Output the [x, y] coordinate of the center of the cell containing the given text.  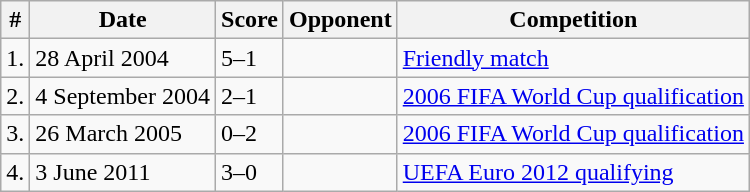
0–2 [250, 134]
28 April 2004 [123, 58]
4 September 2004 [123, 96]
2–1 [250, 96]
3 June 2011 [123, 172]
3. [16, 134]
4. [16, 172]
Friendly match [573, 58]
Opponent [340, 20]
# [16, 20]
5–1 [250, 58]
Competition [573, 20]
Date [123, 20]
Score [250, 20]
26 March 2005 [123, 134]
2. [16, 96]
3–0 [250, 172]
UEFA Euro 2012 qualifying [573, 172]
1. [16, 58]
